Pinpoint the cell where the given text exists, returning its (x, y) midpoint coordinate. 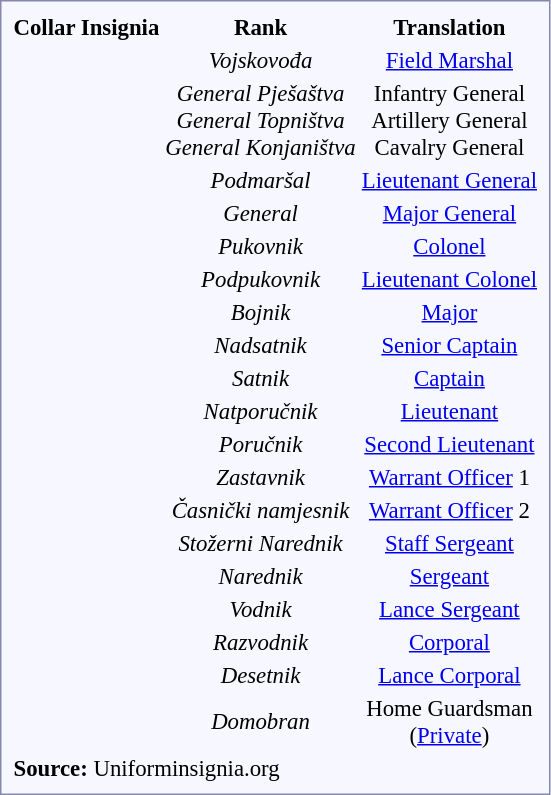
Senior Captain (449, 345)
Lieutenant General (449, 180)
Natporučnik (260, 411)
Lieutenant (449, 411)
Warrant Officer 2 (449, 510)
Warrant Officer 1 (449, 477)
Domobran (260, 722)
Source: Uniforminsignia.org (184, 768)
Razvodnik (260, 642)
Narednik (260, 576)
Časnički namjesnik (260, 510)
Collar Insignia (86, 27)
Poručnik (260, 444)
Podpukovnik (260, 279)
Stožerni Narednik (260, 543)
Vojskovođa (260, 60)
Satnik (260, 378)
Colonel (449, 246)
General PješaštvaGeneral TopništvaGeneral Konjaništva (260, 120)
Corporal (449, 642)
Infantry GeneralArtillery GeneralCavalry General (449, 120)
Pukovnik (260, 246)
Lance Sergeant (449, 609)
Zastavnik (260, 477)
Field Marshal (449, 60)
Sergeant (449, 576)
Second Lieutenant (449, 444)
Desetnik (260, 675)
Home Guardsman(Private) (449, 722)
Vodnik (260, 609)
Bojnik (260, 312)
Rank (260, 27)
Major General (449, 213)
Lance Corporal (449, 675)
General (260, 213)
Lieutenant Colonel (449, 279)
Major (449, 312)
Captain (449, 378)
Staff Sergeant (449, 543)
Nadsatnik (260, 345)
Podmaršal (260, 180)
Translation (449, 27)
